Capture the cell that displays the provided text and extract its [x, y] central coordinate. 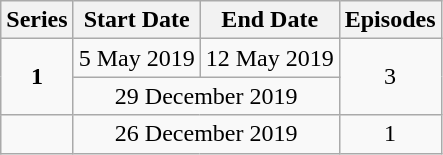
26 December 2019 [206, 134]
Episodes [390, 20]
End Date [270, 20]
Start Date [136, 20]
12 May 2019 [270, 58]
3 [390, 77]
5 May 2019 [136, 58]
Series [37, 20]
29 December 2019 [206, 96]
